For the text-containing cell, return its midpoint in [x, y] coordinate format. 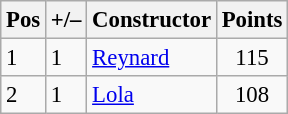
Constructor [152, 20]
2 [24, 95]
Pos [24, 20]
+/– [66, 20]
Lola [152, 95]
Reynard [152, 58]
115 [252, 58]
Points [252, 20]
108 [252, 95]
